From the cell containing the given text, extract its center point as [x, y] coordinate. 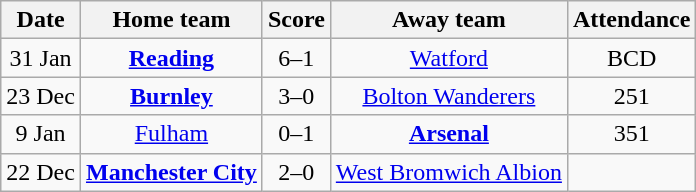
Away team [448, 20]
22 Dec [41, 172]
Reading [171, 58]
6–1 [296, 58]
0–1 [296, 134]
23 Dec [41, 96]
Date [41, 20]
3–0 [296, 96]
Score [296, 20]
BCD [631, 58]
Burnley [171, 96]
2–0 [296, 172]
Bolton Wanderers [448, 96]
Manchester City [171, 172]
Arsenal [448, 134]
251 [631, 96]
Attendance [631, 20]
West Bromwich Albion [448, 172]
31 Jan [41, 58]
351 [631, 134]
Home team [171, 20]
Watford [448, 58]
Fulham [171, 134]
9 Jan [41, 134]
